Extract the (X, Y) coordinate from the center of the cell holding the provided text.  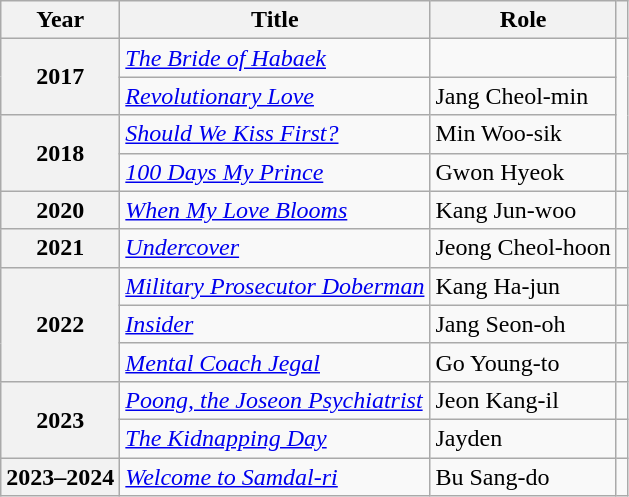
When My Love Blooms (275, 210)
Jang Seon-oh (523, 324)
Title (275, 20)
Welcome to Samdal-ri (275, 477)
2023 (60, 419)
100 Days My Prince (275, 172)
Gwon Hyeok (523, 172)
2021 (60, 248)
Should We Kiss First? (275, 134)
Role (523, 20)
Poong, the Joseon Psychiatrist (275, 400)
Kang Ha-jun (523, 286)
Military Prosecutor Doberman (275, 286)
Mental Coach Jegal (275, 362)
Jang Cheol-min (523, 96)
2022 (60, 324)
2018 (60, 153)
Jeong Cheol-hoon (523, 248)
Go Young-to (523, 362)
Jayden (523, 438)
Year (60, 20)
2017 (60, 77)
2020 (60, 210)
2023–2024 (60, 477)
Revolutionary Love (275, 96)
Insider (275, 324)
Jeon Kang-il (523, 400)
Kang Jun-woo (523, 210)
Min Woo-sik (523, 134)
Undercover (275, 248)
Bu Sang-do (523, 477)
The Bride of Habaek (275, 58)
The Kidnapping Day (275, 438)
